Detect which cell encompasses the target text, then output its [x, y] center coordinate. 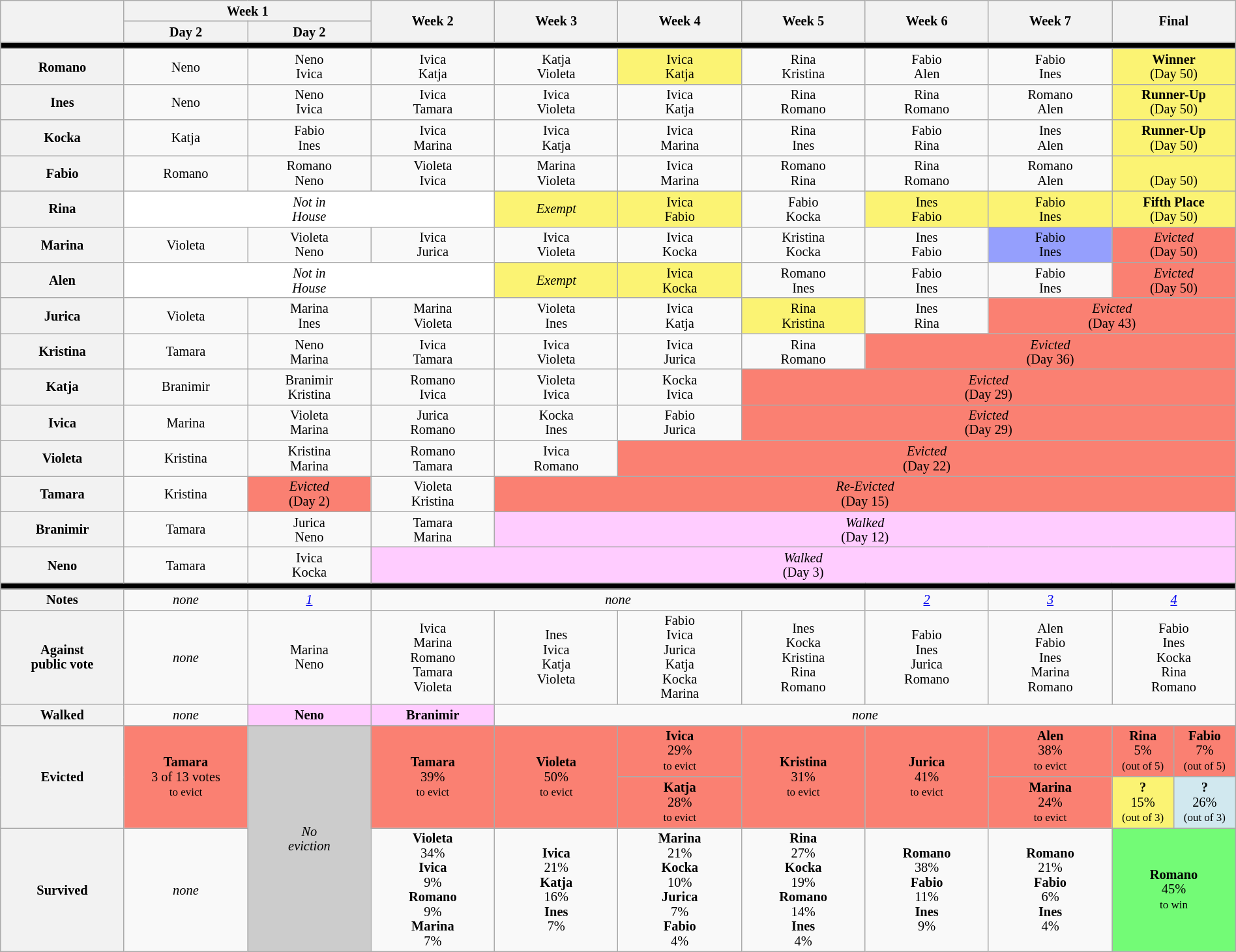
Tamara3 of 13 votesto evict [185, 777]
(Day 50) [1173, 173]
Rina27%Kocka19%Romano14%Ines4% [803, 889]
1 [309, 599]
Ines [63, 102]
3 [1050, 599]
VioletaInes [557, 315]
Violeta50%to evict [557, 777]
Walked [63, 715]
RomanoTamara [433, 459]
?26%(out of 3) [1205, 801]
Ivica29%to evict [679, 751]
RomanoInes [803, 280]
Rina5%(out of 5) [1143, 751]
IvicaFabio [679, 209]
MarinaNeno [309, 657]
Week 5 [803, 21]
Ivica [63, 422]
Fabio [63, 173]
Week 4 [679, 21]
Romano21%Fabio6%Ines4% [1050, 889]
Winner(Day 50) [1173, 66]
Violeta34%Ivica9%Romano9%Marina7% [433, 889]
InesRina [927, 315]
4 [1173, 599]
FabioInesJuricaRomano [927, 657]
Fifth Place(Day 50) [1173, 209]
Kocka [63, 138]
VioletaNeno [309, 245]
Katja28%to evict [679, 801]
?15%(out of 3) [1143, 801]
KockaIvica [679, 387]
Marina24%to evict [1050, 801]
MarinaInes [309, 315]
KristinaKocka [803, 245]
VioletaMarina [309, 422]
2 [927, 599]
Rina [63, 209]
FabioJurica [679, 422]
JuricaRomano [433, 422]
Evicted(Day 43) [1112, 315]
Tamara39%to evict [433, 777]
FabioAlen [927, 66]
RinaInes [803, 138]
KatjaVioleta [557, 66]
Romano45%to win [1173, 889]
Noeviction [309, 838]
Marina21%Kocka10%Jurica7%Fabio4% [679, 889]
Kristina31%to evict [803, 777]
InesIvicaKatjaVioleta [557, 657]
AlenFabioInesMarinaRomano [1050, 657]
RomanoNeno [309, 173]
Re-Evicted(Day 15) [866, 494]
KristinaMarina [309, 459]
Final [1173, 21]
Jurica [63, 315]
FabioIvicaJuricaKatjaKockaMarina [679, 657]
Fabio7%(out of 5) [1205, 751]
FabioKocka [803, 209]
RomanoIvica [433, 387]
Alen38%to evict [1050, 751]
Walked(Day 3) [803, 566]
Survived [63, 889]
Week 7 [1050, 21]
NenoMarina [309, 352]
Alen [63, 280]
IvicaMarinaRomanoTamaraVioleta [433, 657]
FabioRina [927, 138]
Week 6 [927, 21]
InesKockaKristinaRinaRomano [803, 657]
FabioInesKockaRinaRomano [1173, 657]
Evicted(Day 36) [1050, 352]
KockaInes [557, 422]
InesAlen [1050, 138]
IvicaRomano [557, 459]
VioletaKristina [433, 494]
Againstpublic vote [63, 657]
Week 1 [248, 10]
Jurica41%to evict [927, 777]
Notes [63, 599]
TamaraMarina [433, 529]
Evicted(Day 22) [927, 459]
Walked(Day 12) [866, 529]
JuricaNeno [309, 529]
Romano38%Fabio11%Ines9% [927, 889]
BranimirKristina [309, 387]
Evicted [63, 777]
Week 3 [557, 21]
Evicted(Day 2) [309, 494]
RomanoRina [803, 173]
Week 2 [433, 21]
Ivica21%Katja16%Ines7% [557, 889]
